Find where the given text appears and provide that cell's center as [X, Y] coordinate. 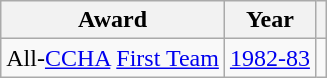
Award [113, 20]
All-CCHA First Team [113, 58]
Year [270, 20]
1982-83 [270, 58]
